Scan for the cell matching the given text and deliver its [X, Y] coordinate at center. 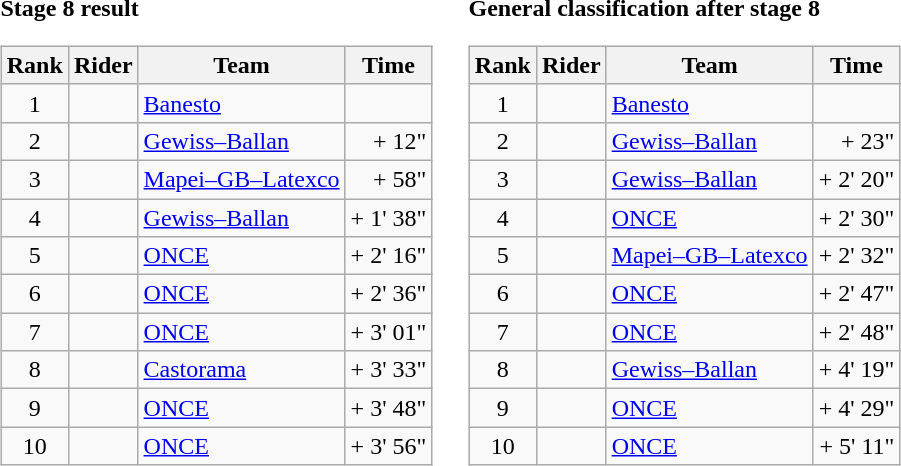
+ 5' 11" [856, 446]
+ 4' 19" [856, 370]
+ 1' 38" [388, 217]
+ 3' 56" [388, 446]
+ 2' 20" [856, 179]
+ 2' 47" [856, 294]
+ 2' 48" [856, 332]
+ 3' 01" [388, 332]
Castorama [242, 370]
+ 2' 32" [856, 256]
+ 2' 16" [388, 256]
+ 23" [856, 141]
+ 3' 33" [388, 370]
+ 2' 30" [856, 217]
+ 58" [388, 179]
+ 2' 36" [388, 294]
+ 3' 48" [388, 408]
+ 12" [388, 141]
+ 4' 29" [856, 408]
